For the text-containing cell, return its midpoint in [X, Y] coordinate format. 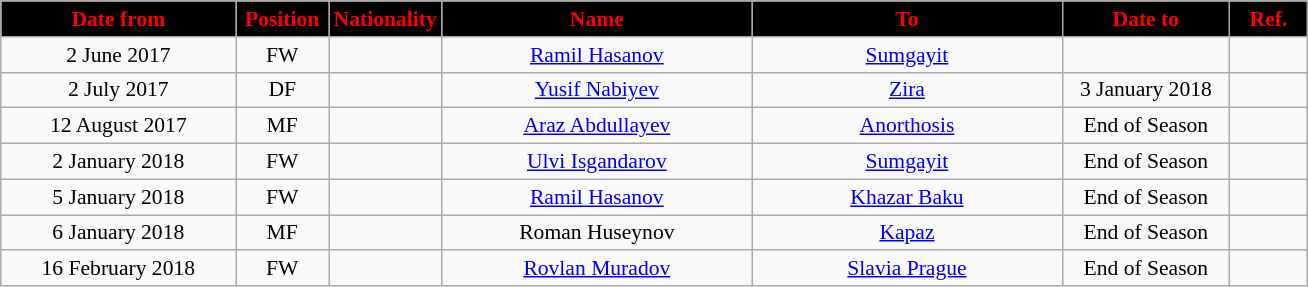
3 January 2018 [1146, 90]
2 June 2017 [118, 55]
5 January 2018 [118, 197]
Yusif Nabiyev [597, 90]
Roman Huseynov [597, 233]
Name [597, 19]
Slavia Prague [907, 269]
Ref. [1269, 19]
Kapaz [907, 233]
Date from [118, 19]
DF [282, 90]
Anorthosis [907, 126]
6 January 2018 [118, 233]
To [907, 19]
Nationality [384, 19]
Ulvi Isgandarov [597, 162]
2 January 2018 [118, 162]
12 August 2017 [118, 126]
Araz Abdullayev [597, 126]
16 February 2018 [118, 269]
Date to [1146, 19]
Khazar Baku [907, 197]
Position [282, 19]
2 July 2017 [118, 90]
Zira [907, 90]
Rovlan Muradov [597, 269]
